Scan for the cell matching the given text and deliver its (X, Y) coordinate at center. 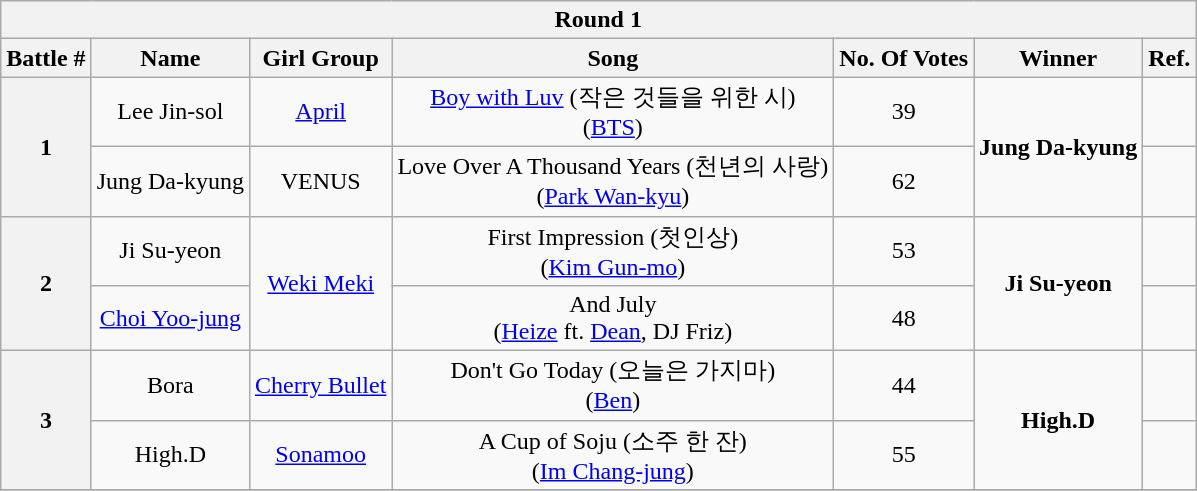
Battle # (46, 58)
Bora (170, 386)
A Cup of Soju (소주 한 잔)(Im Chang-jung) (613, 455)
Song (613, 58)
Ref. (1170, 58)
39 (904, 112)
Boy with Luv (작은 것들을 위한 시)(BTS) (613, 112)
44 (904, 386)
VENUS (321, 181)
Choi Yoo-jung (170, 318)
2 (46, 284)
Sonamoo (321, 455)
55 (904, 455)
1 (46, 146)
No. Of Votes (904, 58)
Winner (1058, 58)
48 (904, 318)
62 (904, 181)
Cherry Bullet (321, 386)
Love Over A Thousand Years (천년의 사랑)(Park Wan-kyu) (613, 181)
53 (904, 251)
And July(Heize ft. Dean, DJ Friz) (613, 318)
Weki Meki (321, 284)
Don't Go Today (오늘은 가지마)(Ben) (613, 386)
April (321, 112)
3 (46, 420)
Round 1 (598, 20)
Girl Group (321, 58)
Lee Jin-sol (170, 112)
First Impression (첫인상)(Kim Gun-mo) (613, 251)
Name (170, 58)
